Capture the cell that displays the provided text and extract its (X, Y) central coordinate. 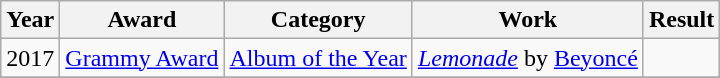
Category (318, 20)
Award (142, 20)
Year (30, 20)
Result (681, 20)
2017 (30, 58)
Grammy Award (142, 58)
Lemonade by Beyoncé (528, 58)
Work (528, 20)
Album of the Year (318, 58)
